Identify which cell holds the provided text, then report its [x, y] central coordinate. 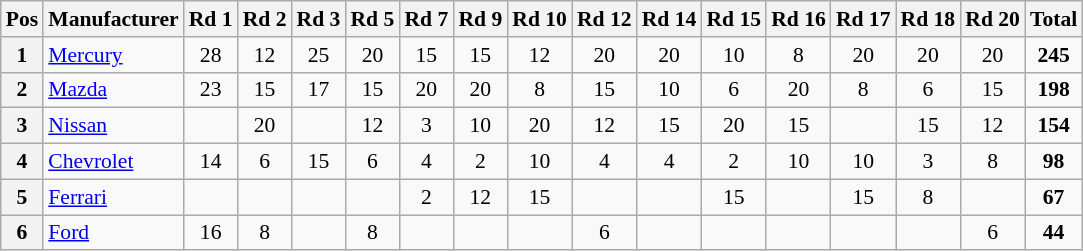
Rd 10 [540, 19]
Pos [22, 19]
23 [211, 90]
Mazda [113, 90]
154 [1054, 126]
Rd 16 [798, 19]
Rd 18 [928, 19]
Chevrolet [113, 162]
Rd 7 [426, 19]
Ford [113, 233]
28 [211, 55]
Rd 9 [480, 19]
14 [211, 162]
Rd 3 [319, 19]
Ferrari [113, 197]
Rd 15 [734, 19]
Rd 20 [992, 19]
245 [1054, 55]
Rd 12 [604, 19]
Rd 2 [265, 19]
Mercury [113, 55]
1 [22, 55]
Rd 5 [372, 19]
Rd 14 [670, 19]
25 [319, 55]
Rd 1 [211, 19]
Rd 17 [864, 19]
Total [1054, 19]
67 [1054, 197]
17 [319, 90]
98 [1054, 162]
Nissan [113, 126]
44 [1054, 233]
Manufacturer [113, 19]
198 [1054, 90]
16 [211, 233]
5 [22, 197]
